Return [x, y] of the center of cell containing provided text 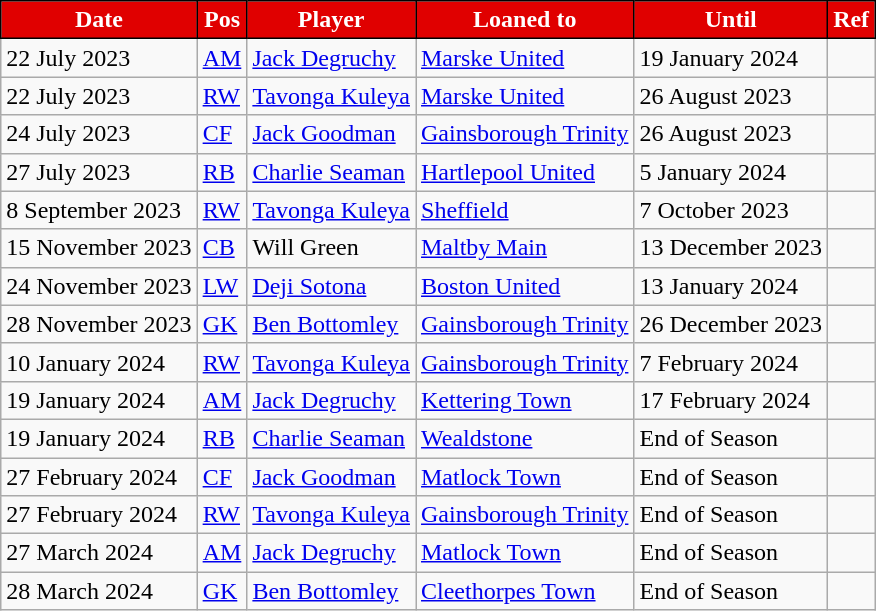
Until [731, 20]
24 November 2023 [99, 286]
27 July 2023 [99, 172]
Ref [852, 20]
17 February 2024 [731, 400]
13 January 2024 [731, 286]
26 December 2023 [731, 324]
24 July 2023 [99, 134]
Maltby Main [525, 248]
8 September 2023 [99, 210]
Cleethorpes Town [525, 591]
Loaned to [525, 20]
28 March 2024 [99, 591]
Deji Sotona [332, 286]
Sheffield [525, 210]
13 December 2023 [731, 248]
LW [222, 286]
Kettering Town [525, 400]
Hartlepool United [525, 172]
Player [332, 20]
27 March 2024 [99, 553]
7 February 2024 [731, 362]
Will Green [332, 248]
5 January 2024 [731, 172]
15 November 2023 [99, 248]
7 October 2023 [731, 210]
28 November 2023 [99, 324]
Pos [222, 20]
CB [222, 248]
Wealdstone [525, 438]
10 January 2024 [99, 362]
Date [99, 20]
Boston United [525, 286]
